Identify which cell holds the provided text, then report its [x, y] central coordinate. 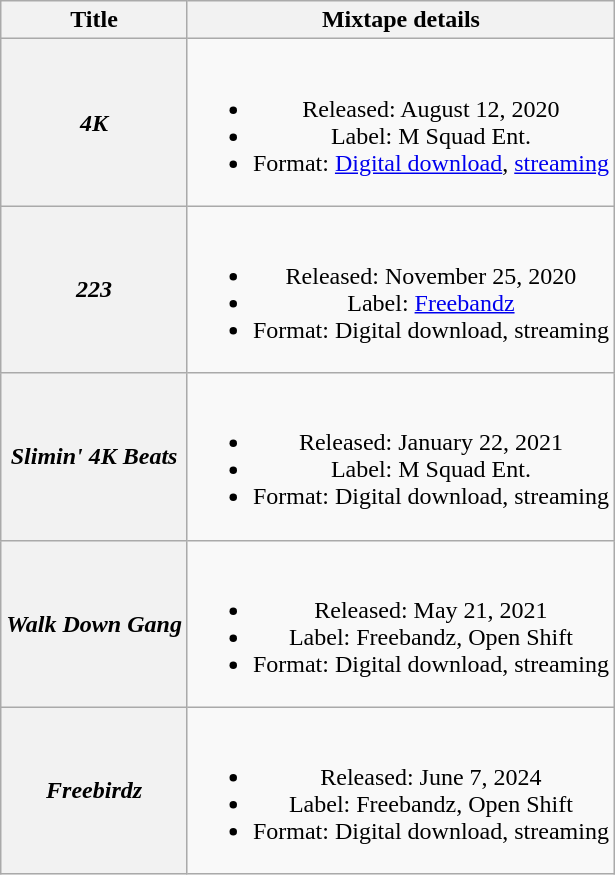
Released: November 25, 2020Label: FreebandzFormat: Digital download, streaming [400, 290]
Walk Down Gang [94, 624]
4K [94, 122]
Freebirdz [94, 790]
Slimin' 4K Beats [94, 456]
Mixtape details [400, 20]
223 [94, 290]
Released: August 12, 2020Label: M Squad Ent.Format: Digital download, streaming [400, 122]
Released: May 21, 2021Label: Freebandz, Open ShiftFormat: Digital download, streaming [400, 624]
Released: January 22, 2021Label: M Squad Ent.Format: Digital download, streaming [400, 456]
Title [94, 20]
Released: June 7, 2024Label: Freebandz, Open ShiftFormat: Digital download, streaming [400, 790]
